Return the [x, y] coordinate for the center point of the cell that contains the specified text.  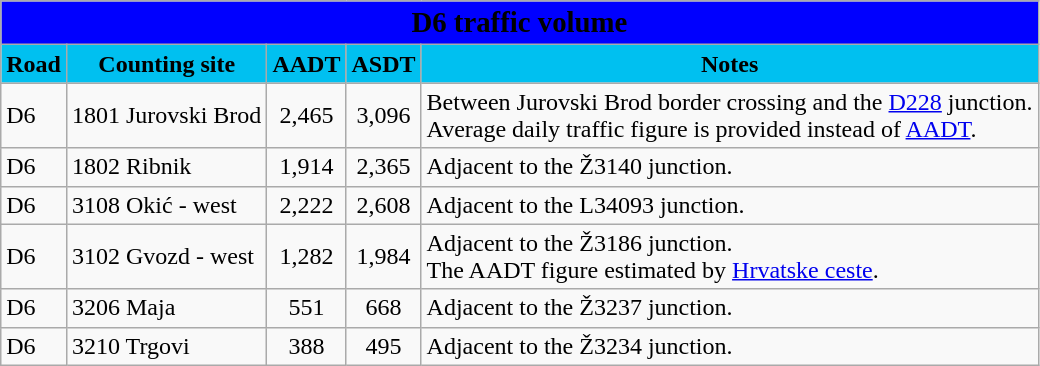
388 [306, 346]
D6 traffic volume [520, 23]
3210 Trgovi [166, 346]
3,096 [384, 116]
Counting site [166, 64]
2,465 [306, 116]
1,984 [384, 256]
668 [384, 308]
Road [34, 64]
1,282 [306, 256]
3108 Okić - west [166, 205]
Adjacent to the Ž3234 junction. [730, 346]
2,222 [306, 205]
AADT [306, 64]
3206 Maja [166, 308]
Adjacent to the Ž3186 junction.The AADT figure estimated by Hrvatske ceste. [730, 256]
Notes [730, 64]
3102 Gvozd - west [166, 256]
2,365 [384, 167]
1802 Ribnik [166, 167]
2,608 [384, 205]
Adjacent to the L34093 junction. [730, 205]
Between Jurovski Brod border crossing and the D228 junction.Average daily traffic figure is provided instead of AADT. [730, 116]
495 [384, 346]
ASDT [384, 64]
Adjacent to the Ž3237 junction. [730, 308]
1801 Jurovski Brod [166, 116]
1,914 [306, 167]
551 [306, 308]
Adjacent to the Ž3140 junction. [730, 167]
